For the text-containing cell, return its midpoint in (X, Y) coordinate format. 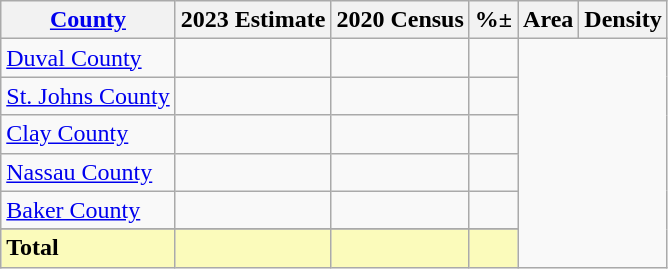
Duval County (88, 58)
Nassau County (88, 172)
Density (623, 20)
Clay County (88, 134)
%± (493, 20)
2023 Estimate (253, 20)
St. Johns County (88, 96)
County (88, 20)
Baker County (88, 210)
Area (548, 20)
Total (88, 248)
2020 Census (400, 20)
